Scan for the cell matching the given text and deliver its [x, y] coordinate at center. 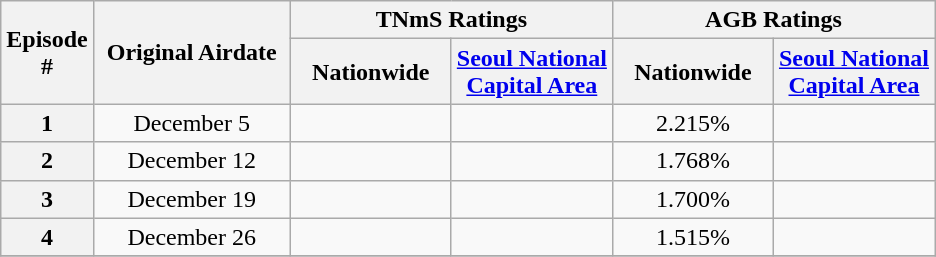
1.515% [692, 237]
3 [47, 199]
1 [47, 123]
Original Airdate [192, 52]
2.215% [692, 123]
1.768% [692, 161]
December 19 [192, 199]
December 5 [192, 123]
2 [47, 161]
AGB Ratings [773, 20]
4 [47, 237]
TNmS Ratings [451, 20]
December 12 [192, 161]
Episode # [47, 52]
December 26 [192, 237]
1.700% [692, 199]
